For the text-containing cell, return its midpoint in [x, y] coordinate format. 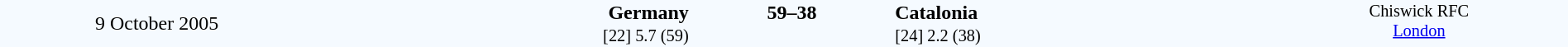
[22] 5.7 (59) [501, 36]
[24] 2.2 (38) [1082, 36]
Catalonia [1082, 12]
Chiswick RFCLondon [1419, 23]
Germany [501, 12]
9 October 2005 [157, 23]
59–38 [791, 12]
